Capture the cell that displays the provided text and extract its [X, Y] central coordinate. 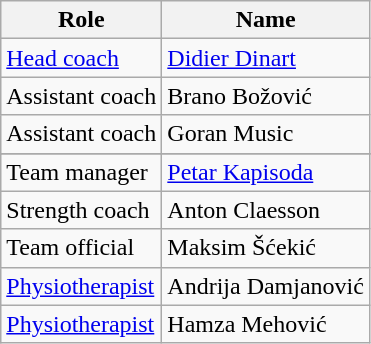
Team official [82, 248]
Petar Kapisoda [266, 172]
Head coach [82, 58]
Name [266, 20]
Didier Dinart [266, 58]
Goran Music [266, 134]
Hamza Mehović [266, 324]
Brano Božović [266, 96]
Maksim Šćekić [266, 248]
Anton Claesson [266, 210]
Andrija Damjanović [266, 286]
Strength coach [82, 210]
Team manager [82, 172]
Role [82, 20]
